Locate the cell with the specified text and output its (x, y) center coordinate. 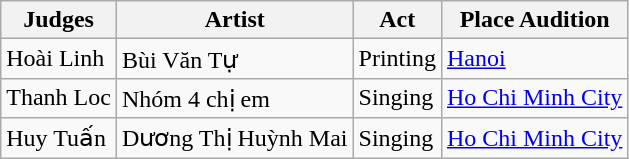
Thanh Loc (59, 98)
Bùi Văn Tự (234, 59)
Nhóm 4 chị em (234, 98)
Artist (234, 20)
Act (397, 20)
Dương Thị Huỳnh Mai (234, 138)
Hanoi (534, 59)
Huy Tuấn (59, 138)
Printing (397, 59)
Place Audition (534, 20)
Judges (59, 20)
Hoài Linh (59, 59)
